For the text-containing cell, return its midpoint in [X, Y] coordinate format. 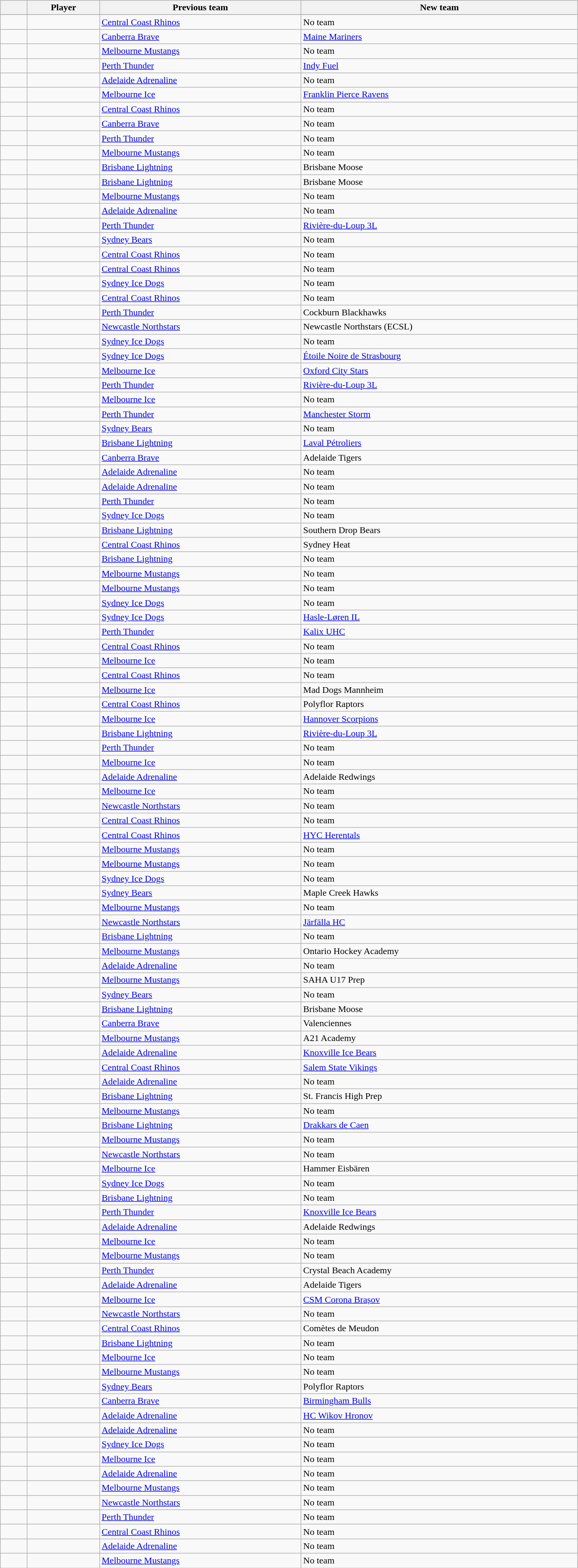
Birmingham Bulls [439, 1401]
Hasle-Løren IL [439, 617]
Maine Mariners [439, 37]
Hannover Scorpions [439, 719]
HYC Herentals [439, 835]
Valenciennes [439, 1023]
Southern Drop Bears [439, 530]
Indy Fuel [439, 66]
Mad Dogs Mannheim [439, 690]
St. Francis High Prep [439, 1096]
Laval Pétroliers [439, 443]
Kalix UHC [439, 631]
Drakkars de Caen [439, 1125]
Comètes de Meudon [439, 1328]
Cockburn Blackhawks [439, 312]
Salem State Vikings [439, 1067]
Oxford City Stars [439, 370]
Newcastle Northstars (ECSL) [439, 327]
Järfälla HC [439, 922]
A21 Academy [439, 1038]
Ontario Hockey Academy [439, 951]
Étoile Noire de Strasbourg [439, 356]
Previous team [200, 8]
HC Wikov Hronov [439, 1415]
SAHA U17 Prep [439, 980]
Hammer Eisbären [439, 1169]
Manchester Storm [439, 414]
Crystal Beach Academy [439, 1270]
Maple Creek Hawks [439, 893]
Sydney Heat [439, 545]
Player [63, 8]
Franklin Pierce Ravens [439, 95]
New team [439, 8]
CSM Corona Brașov [439, 1299]
